Scan for the cell matching the given text and deliver its [X, Y] coordinate at center. 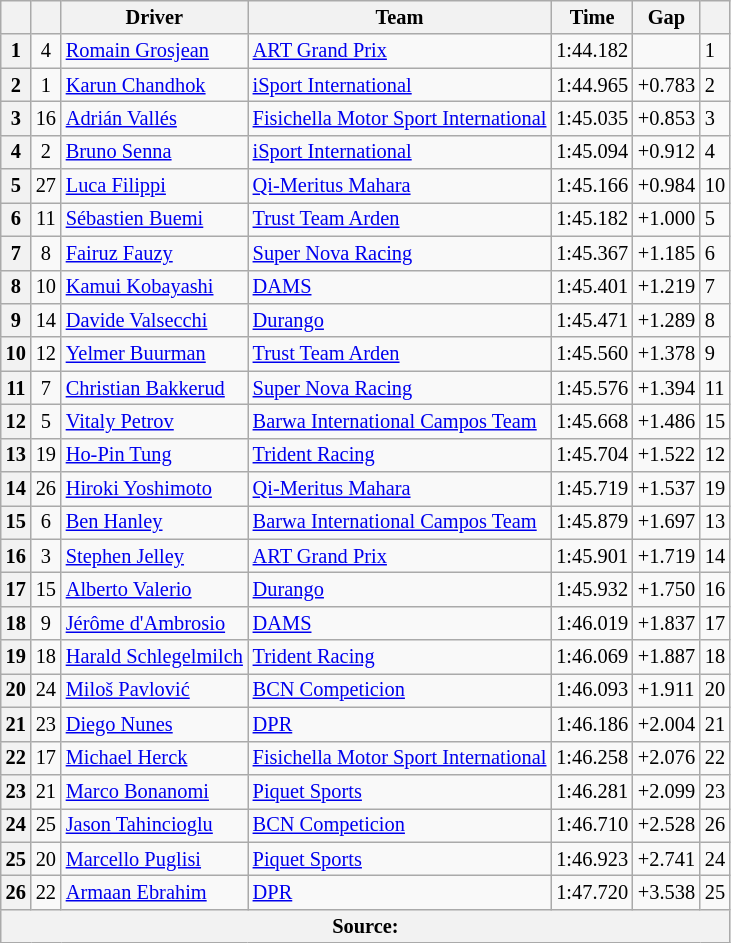
Christian Bakkerud [154, 388]
1:45.932 [592, 589]
Yelmer Buurman [154, 354]
+2.528 [666, 825]
Marcello Puglisi [154, 859]
Sébastien Buemi [154, 219]
Armaan Ebrahim [154, 892]
Alberto Valerio [154, 589]
Michael Herck [154, 758]
27 [46, 186]
1:45.471 [592, 320]
1:45.182 [592, 219]
Hiroki Yoshimoto [154, 489]
1:46.281 [592, 791]
1:45.401 [592, 287]
Diego Nunes [154, 724]
Stephen Jelley [154, 556]
Kamui Kobayashi [154, 287]
Harald Schlegelmilch [154, 657]
1:45.704 [592, 455]
Miloš Pavlović [154, 690]
1:45.719 [592, 489]
Team [400, 17]
+1.522 [666, 455]
+1.911 [666, 690]
Davide Valsecchi [154, 320]
1:45.094 [592, 152]
1:46.069 [592, 657]
Driver [154, 17]
+3.538 [666, 892]
+1.486 [666, 421]
Fairuz Fauzy [154, 253]
1:46.019 [592, 623]
Vitaly Petrov [154, 421]
1:46.710 [592, 825]
+0.783 [666, 85]
+1.219 [666, 287]
+1.750 [666, 589]
+1.378 [666, 354]
1:45.560 [592, 354]
+2.099 [666, 791]
Karun Chandhok [154, 85]
Jason Tahincioglu [154, 825]
+1.185 [666, 253]
+0.853 [666, 118]
+1.837 [666, 623]
+1.719 [666, 556]
+0.912 [666, 152]
+1.697 [666, 522]
Marco Bonanomi [154, 791]
Ho-Pin Tung [154, 455]
Source: [366, 926]
+0.984 [666, 186]
Luca Filippi [154, 186]
1:45.901 [592, 556]
+2.004 [666, 724]
Ben Hanley [154, 522]
+1.887 [666, 657]
+2.076 [666, 758]
+1.000 [666, 219]
1:45.668 [592, 421]
1:45.035 [592, 118]
1:44.965 [592, 85]
+1.289 [666, 320]
Time [592, 17]
+1.537 [666, 489]
1:45.576 [592, 388]
1:45.166 [592, 186]
Gap [666, 17]
Jérôme d'Ambrosio [154, 623]
1:46.923 [592, 859]
1:44.182 [592, 51]
1:46.258 [592, 758]
1:45.879 [592, 522]
+2.741 [666, 859]
Adrián Vallés [154, 118]
Bruno Senna [154, 152]
+1.394 [666, 388]
1:47.720 [592, 892]
1:46.186 [592, 724]
1:46.093 [592, 690]
1:45.367 [592, 253]
Romain Grosjean [154, 51]
